Capture the cell that displays the provided text and extract its [X, Y] central coordinate. 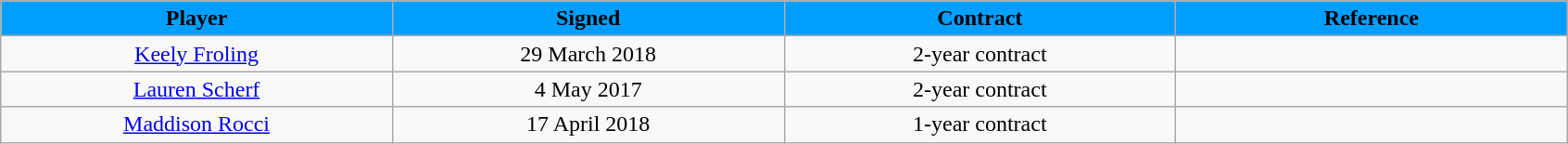
Player [196, 19]
Contract [980, 19]
Keely Froling [196, 54]
17 April 2018 [588, 124]
Signed [588, 19]
4 May 2017 [588, 89]
29 March 2018 [588, 54]
Maddison Rocci [196, 124]
Reference [1372, 19]
1-year contract [980, 124]
Lauren Scherf [196, 89]
